Output the (X, Y) coordinate of the center of the cell containing the given text.  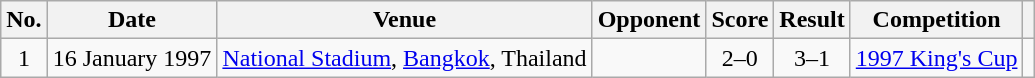
16 January 1997 (132, 58)
Venue (404, 20)
Score (740, 20)
1 (24, 58)
Date (132, 20)
Competition (936, 20)
National Stadium, Bangkok, Thailand (404, 58)
Opponent (649, 20)
2–0 (740, 58)
1997 King's Cup (936, 58)
No. (24, 20)
Result (812, 20)
3–1 (812, 58)
